Extract the (x, y) coordinate from the center of the cell holding the provided text.  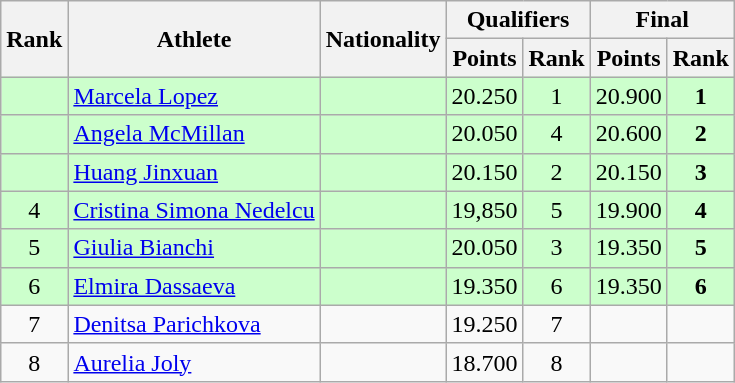
Denitsa Parichkova (194, 324)
Marcela Lopez (194, 96)
Giulia Bianchi (194, 248)
Angela McMillan (194, 134)
20.600 (628, 134)
20.250 (484, 96)
Final (662, 20)
19.250 (484, 324)
Cristina Simona Nedelcu (194, 210)
18.700 (484, 362)
Nationality (383, 39)
19,850 (484, 210)
19.900 (628, 210)
Elmira Dassaeva (194, 286)
Aurelia Joly (194, 362)
Huang Jinxuan (194, 172)
Athlete (194, 39)
Qualifiers (518, 20)
20.900 (628, 96)
